Pinpoint the cell where the given text exists, returning its (X, Y) midpoint coordinate. 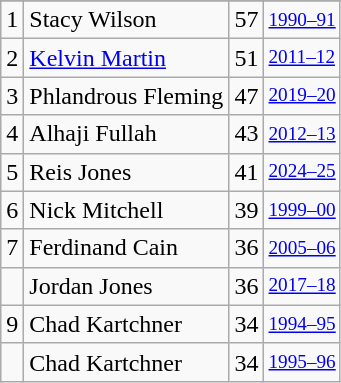
Alhaji Fullah (126, 134)
1994–95 (302, 324)
9 (12, 324)
2012–13 (302, 134)
2024–25 (302, 172)
47 (246, 96)
4 (12, 134)
5 (12, 172)
Phlandrous Fleming (126, 96)
1995–96 (302, 362)
2011–12 (302, 58)
2 (12, 58)
Ferdinand Cain (126, 248)
43 (246, 134)
1990–91 (302, 20)
7 (12, 248)
2019–20 (302, 96)
1999–00 (302, 210)
6 (12, 210)
Kelvin Martin (126, 58)
51 (246, 58)
2005–06 (302, 248)
2017–18 (302, 286)
1 (12, 20)
Stacy Wilson (126, 20)
57 (246, 20)
Nick Mitchell (126, 210)
Reis Jones (126, 172)
41 (246, 172)
Jordan Jones (126, 286)
39 (246, 210)
3 (12, 96)
